Return (X, Y) of the center of cell containing provided text 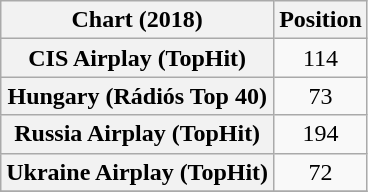
Hungary (Rádiós Top 40) (138, 96)
Position (321, 20)
Russia Airplay (TopHit) (138, 134)
194 (321, 134)
CIS Airplay (TopHit) (138, 58)
Ukraine Airplay (TopHit) (138, 172)
72 (321, 172)
73 (321, 96)
114 (321, 58)
Chart (2018) (138, 20)
